Detect which cell encompasses the target text, then output its (X, Y) center coordinate. 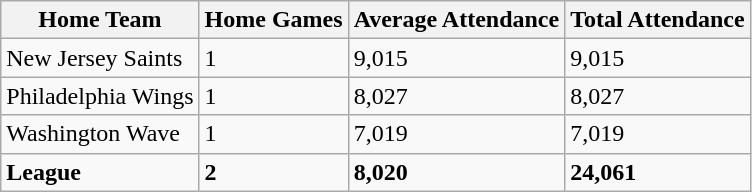
Philadelphia Wings (100, 96)
8,020 (456, 172)
Washington Wave (100, 134)
League (100, 172)
New Jersey Saints (100, 58)
2 (274, 172)
Total Attendance (658, 20)
Average Attendance (456, 20)
Home Team (100, 20)
Home Games (274, 20)
24,061 (658, 172)
